Pinpoint the cell where the given text exists, returning its (x, y) midpoint coordinate. 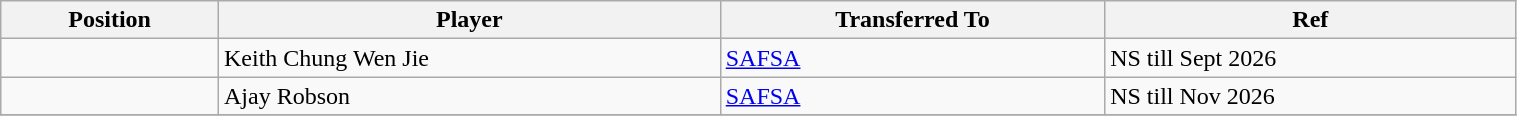
Transferred To (912, 20)
Ajay Robson (470, 96)
Player (470, 20)
Keith Chung Wen Jie (470, 58)
Ref (1310, 20)
NS till Sept 2026 (1310, 58)
NS till Nov 2026 (1310, 96)
Position (110, 20)
